Determine the (x, y) coordinate at the center of the cell enclosing the given text.  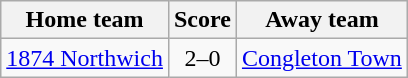
Away team (322, 20)
Home team (85, 20)
Congleton Town (322, 58)
Score (202, 20)
1874 Northwich (85, 58)
2–0 (202, 58)
